Locate the cell with the specified text and output its [x, y] center coordinate. 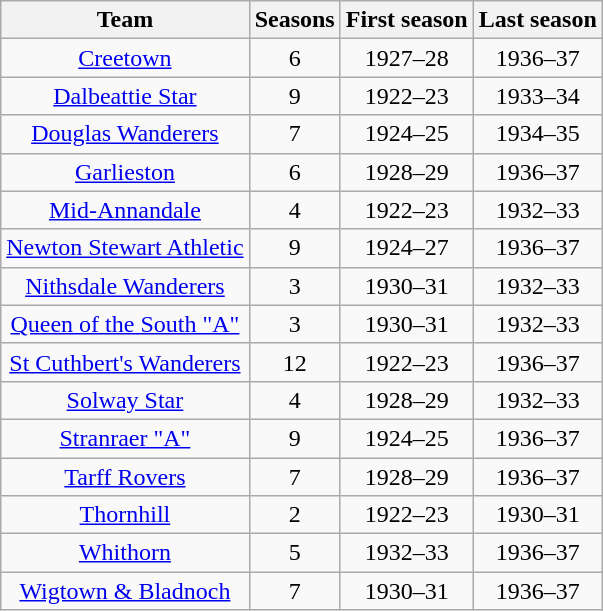
1927–28 [406, 58]
Nithsdale Wanderers [125, 286]
12 [294, 362]
Solway Star [125, 400]
Douglas Wanderers [125, 134]
1924–27 [406, 248]
2 [294, 515]
Mid-Annandale [125, 210]
Thornhill [125, 515]
Dalbeattie Star [125, 96]
Whithorn [125, 553]
Tarff Rovers [125, 477]
Creetown [125, 58]
St Cuthbert's Wanderers [125, 362]
1934–35 [538, 134]
Last season [538, 20]
Wigtown & Bladnoch [125, 591]
Seasons [294, 20]
Stranraer "A" [125, 438]
Queen of the South "A" [125, 324]
Newton Stewart Athletic [125, 248]
5 [294, 553]
Team [125, 20]
Garlieston [125, 172]
First season [406, 20]
1933–34 [538, 96]
